Locate the cell with the specified text and output its [X, Y] center coordinate. 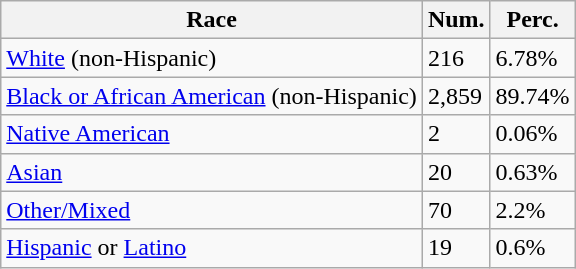
White (non-Hispanic) [212, 58]
6.78% [532, 58]
Race [212, 20]
Perc. [532, 20]
70 [456, 210]
2,859 [456, 96]
89.74% [532, 96]
Other/Mixed [212, 210]
2 [456, 134]
Native American [212, 134]
Asian [212, 172]
19 [456, 248]
2.2% [532, 210]
0.6% [532, 248]
Hispanic or Latino [212, 248]
0.63% [532, 172]
20 [456, 172]
Black or African American (non-Hispanic) [212, 96]
216 [456, 58]
0.06% [532, 134]
Num. [456, 20]
